Pinpoint the cell where the given text exists, returning its (x, y) midpoint coordinate. 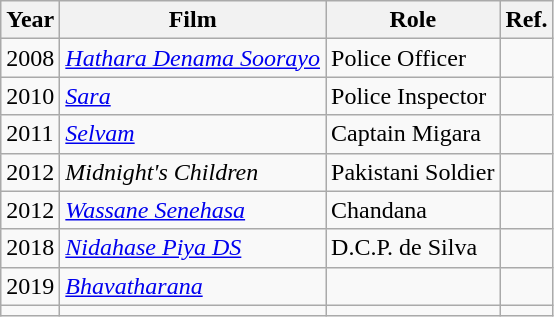
Sara (193, 96)
2018 (30, 248)
Pakistani Soldier (413, 172)
Role (413, 20)
Film (193, 20)
Nidahase Piya DS (193, 248)
Chandana (413, 210)
Wassane Senehasa (193, 210)
2008 (30, 58)
Police Inspector (413, 96)
Police Officer (413, 58)
Ref. (526, 20)
D.C.P. de Silva (413, 248)
Midnight's Children (193, 172)
2019 (30, 286)
Hathara Denama Soorayo (193, 58)
2010 (30, 96)
Captain Migara (413, 134)
Bhavatharana (193, 286)
2011 (30, 134)
Selvam (193, 134)
Year (30, 20)
